From the cell containing the given text, extract its center point as [x, y] coordinate. 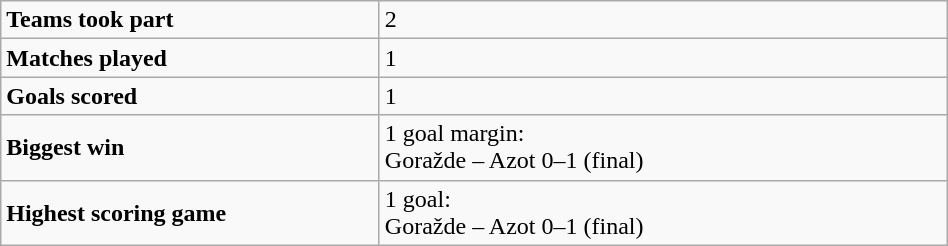
2 [663, 20]
Highest scoring game [190, 212]
Matches played [190, 58]
Biggest win [190, 148]
Goals scored [190, 96]
1 goal margin:Goražde – Azot 0–1 (final) [663, 148]
1 goal:Goražde – Azot 0–1 (final) [663, 212]
Teams took part [190, 20]
